Identify which cell holds the provided text, then report its [X, Y] central coordinate. 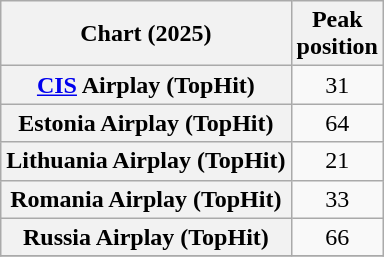
Romania Airplay (TopHit) [146, 199]
Chart (2025) [146, 34]
64 [337, 123]
Russia Airplay (TopHit) [146, 237]
Estonia Airplay (TopHit) [146, 123]
66 [337, 237]
33 [337, 199]
21 [337, 161]
Lithuania Airplay (TopHit) [146, 161]
Peakposition [337, 34]
CIS Airplay (TopHit) [146, 85]
31 [337, 85]
